From the cell containing the given text, extract its center point as (x, y) coordinate. 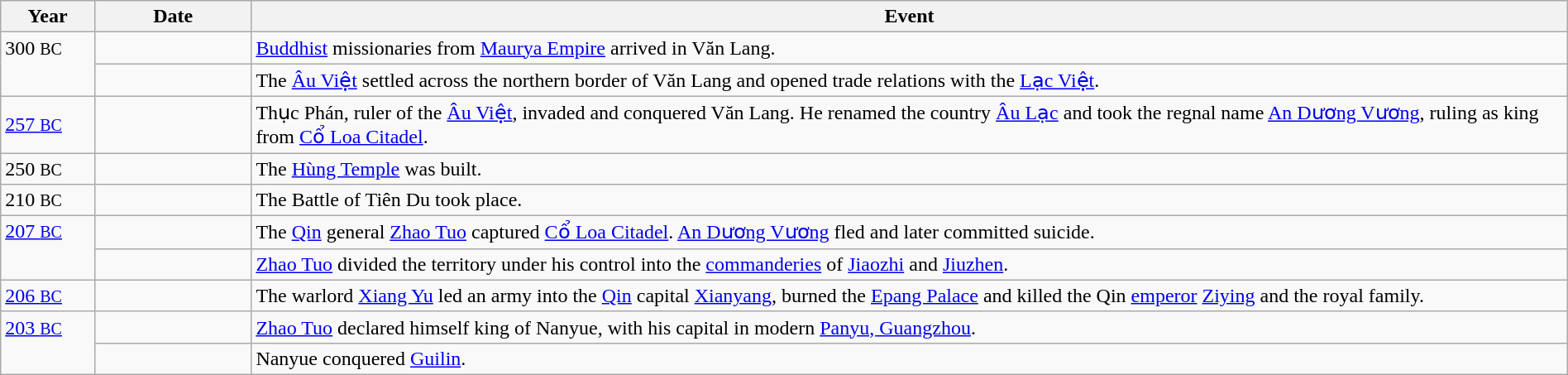
207 BC (48, 248)
The warlord Xiang Yu led an army into the Qin capital Xianyang, burned the Epang Palace and killed the Qin emperor Ziying and the royal family. (910, 296)
250 BC (48, 168)
257 BC (48, 124)
The Qin general Zhao Tuo captured Cổ Loa Citadel. An Dương Vương fled and later committed suicide. (910, 233)
Event (910, 17)
206 BC (48, 296)
Zhao Tuo divided the territory under his control into the commanderies of Jiaozhi and Jiuzhen. (910, 264)
Date (172, 17)
210 BC (48, 200)
Year (48, 17)
203 BC (48, 343)
300 BC (48, 65)
The Hùng Temple was built. (910, 168)
Zhao Tuo declared himself king of Nanyue, with his capital in modern Panyu, Guangzhou. (910, 327)
Buddhist missionaries from Maurya Empire arrived in Văn Lang. (910, 48)
Nanyue conquered Guilin. (910, 358)
The Âu Việt settled across the northern border of Văn Lang and opened trade relations with the Lạc Việt. (910, 80)
The Battle of Tiên Du took place. (910, 200)
